Return [X, Y] of the center of cell containing provided text 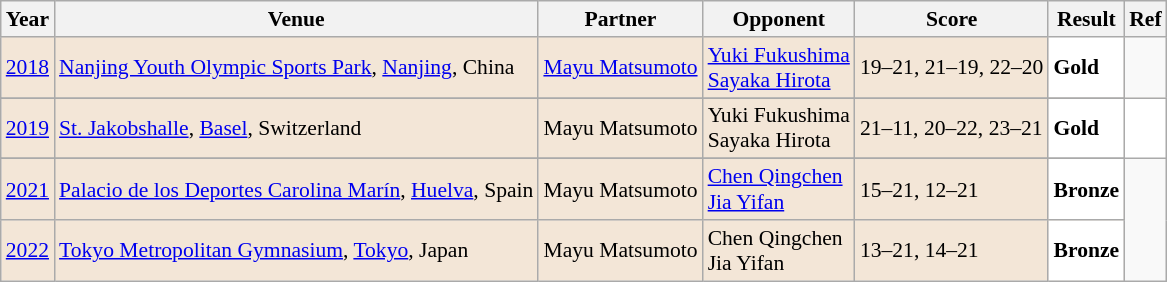
19–21, 21–19, 22–20 [952, 68]
Result [1086, 19]
St. Jakobshalle, Basel, Switzerland [296, 128]
Tokyo Metropolitan Gymnasium, Tokyo, Japan [296, 250]
21–11, 20–22, 23–21 [952, 128]
Nanjing Youth Olympic Sports Park, Nanjing, China [296, 68]
Venue [296, 19]
Ref [1145, 19]
2019 [28, 128]
Score [952, 19]
Year [28, 19]
13–21, 14–21 [952, 250]
2022 [28, 250]
2018 [28, 68]
Partner [620, 19]
Palacio de los Deportes Carolina Marín, Huelva, Spain [296, 190]
2021 [28, 190]
Opponent [779, 19]
15–21, 12–21 [952, 190]
